For the text-containing cell, return its midpoint in [X, Y] coordinate format. 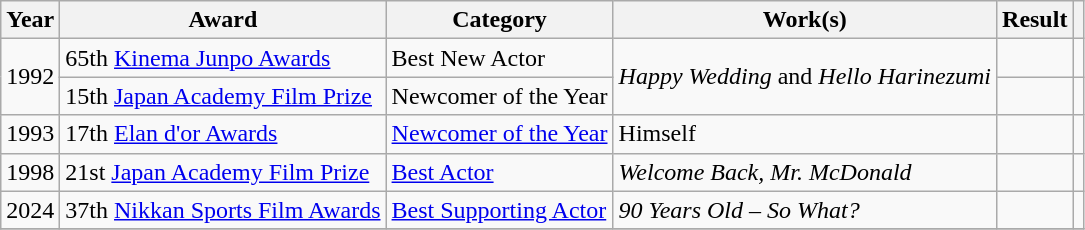
Himself [804, 134]
21st Japan Academy Film Prize [223, 172]
Happy Wedding and Hello Harinezumi [804, 77]
Year [30, 20]
1993 [30, 134]
65th Kinema Junpo Awards [223, 58]
2024 [30, 210]
37th Nikkan Sports Film Awards [223, 210]
15th Japan Academy Film Prize [223, 96]
1998 [30, 172]
Welcome Back, Mr. McDonald [804, 172]
90 Years Old – So What? [804, 210]
Best Supporting Actor [500, 210]
Best Actor [500, 172]
Category [500, 20]
Result [1035, 20]
Award [223, 20]
Best New Actor [500, 58]
1992 [30, 77]
Work(s) [804, 20]
17th Elan d'or Awards [223, 134]
